Determine the (x, y) coordinate at the center of the cell enclosing the given text.  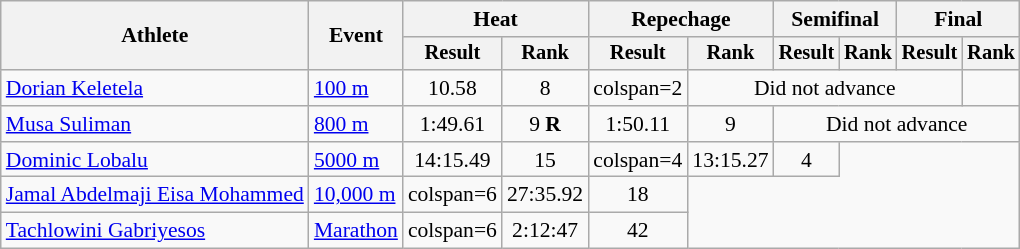
18 (638, 195)
27:35.92 (545, 195)
42 (638, 231)
800 m (356, 124)
13:15.27 (730, 160)
100 m (356, 88)
Final (958, 19)
8 (545, 88)
2:12:47 (545, 231)
Athlete (155, 36)
Marathon (356, 231)
10.58 (452, 88)
14:15.49 (452, 160)
Jamal Abdelmaji Eisa Mohammed (155, 195)
5000 m (356, 160)
Heat (496, 19)
colspan=2 (638, 88)
10,000 m (356, 195)
Dorian Keletela (155, 88)
Repechage (680, 19)
Dominic Lobalu (155, 160)
Event (356, 36)
colspan=4 (638, 160)
1:50.11 (638, 124)
Semifinal (836, 19)
Tachlowini Gabriyesos (155, 231)
9 R (545, 124)
1:49.61 (452, 124)
4 (807, 160)
9 (730, 124)
Musa Suliman (155, 124)
15 (545, 160)
